Provide the (X, Y) coordinate of the cell's center where the given text is located.  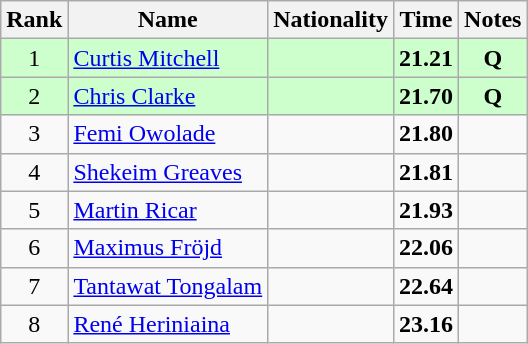
Time (426, 20)
23.16 (426, 324)
Nationality (331, 20)
Notes (493, 20)
3 (34, 134)
1 (34, 58)
Name (168, 20)
Shekeim Greaves (168, 172)
4 (34, 172)
21.80 (426, 134)
7 (34, 286)
8 (34, 324)
Rank (34, 20)
21.21 (426, 58)
Maximus Fröjd (168, 248)
21.81 (426, 172)
2 (34, 96)
21.70 (426, 96)
6 (34, 248)
5 (34, 210)
Martin Ricar (168, 210)
Curtis Mitchell (168, 58)
21.93 (426, 210)
René Heriniaina (168, 324)
22.06 (426, 248)
22.64 (426, 286)
Chris Clarke (168, 96)
Femi Owolade (168, 134)
Tantawat Tongalam (168, 286)
